Capture the cell that displays the provided text and extract its (x, y) central coordinate. 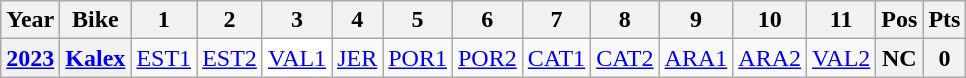
Pts (944, 20)
7 (556, 20)
0 (944, 58)
9 (696, 20)
1 (164, 20)
CAT1 (556, 58)
2023 (30, 58)
5 (418, 20)
6 (487, 20)
10 (770, 20)
EST1 (164, 58)
Bike (96, 20)
POR1 (418, 58)
11 (842, 20)
Kalex (96, 58)
4 (358, 20)
Pos (900, 20)
ARA1 (696, 58)
NC (900, 58)
ARA2 (770, 58)
CAT2 (625, 58)
3 (296, 20)
VAL1 (296, 58)
Year (30, 20)
POR2 (487, 58)
EST2 (230, 58)
2 (230, 20)
VAL2 (842, 58)
8 (625, 20)
JER (358, 58)
